Find where the given text appears and provide that cell's center as [x, y] coordinate. 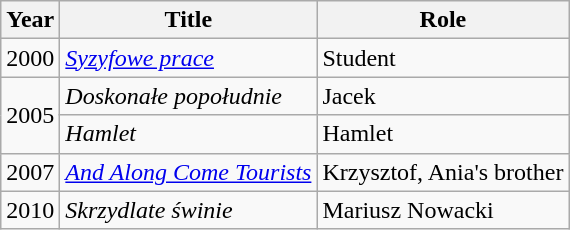
Title [188, 20]
2010 [30, 210]
Doskonałe popołudnie [188, 96]
Krzysztof, Ania's brother [443, 172]
2000 [30, 58]
Skrzydlate świnie [188, 210]
Jacek [443, 96]
Syzyfowe prace [188, 58]
And Along Come Tourists [188, 172]
2005 [30, 115]
2007 [30, 172]
Student [443, 58]
Mariusz Nowacki [443, 210]
Year [30, 20]
Role [443, 20]
